Locate the cell with the specified text and output its (X, Y) center coordinate. 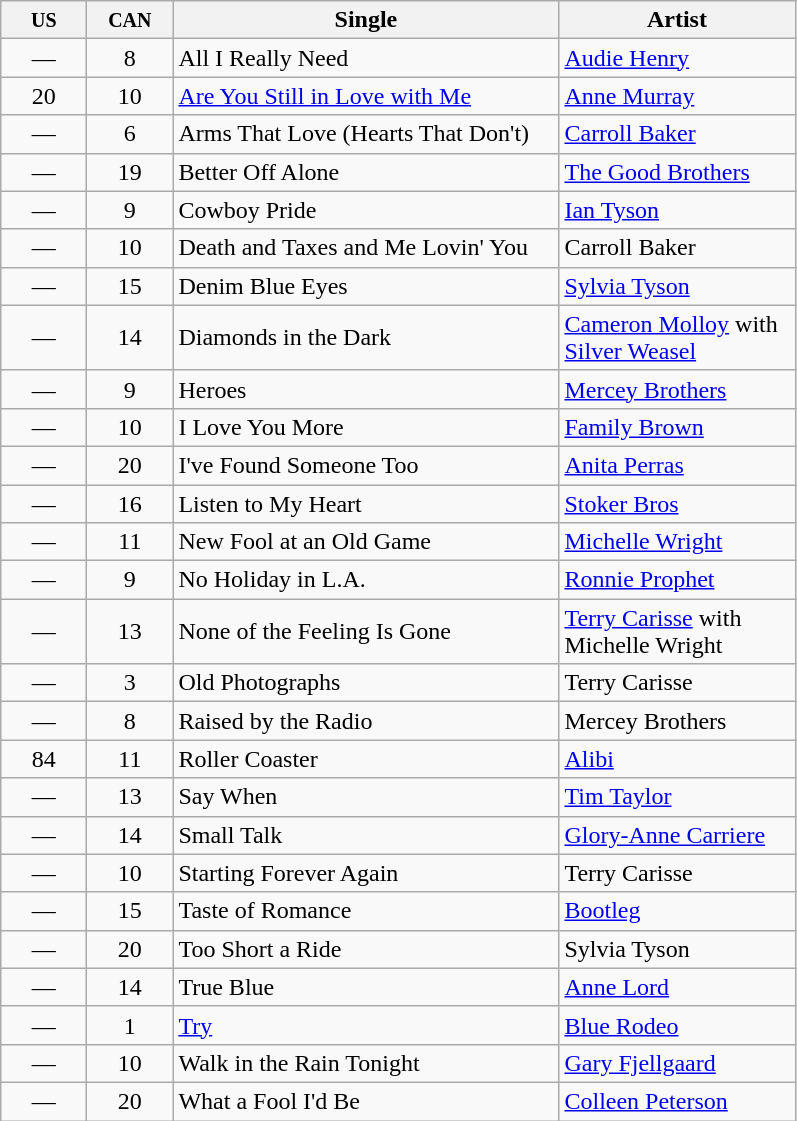
Tim Taylor (677, 797)
6 (130, 134)
Taste of Romance (366, 911)
Anita Perras (677, 465)
Glory-Anne Carriere (677, 835)
Try (366, 1025)
Anne Lord (677, 987)
Bootleg (677, 911)
Alibi (677, 759)
Terry Carisse with Michelle Wright (677, 632)
I've Found Someone Too (366, 465)
CAN (130, 20)
Say When (366, 797)
Blue Rodeo (677, 1025)
Artist (677, 20)
Too Short a Ride (366, 949)
Old Photographs (366, 683)
Starting Forever Again (366, 873)
New Fool at an Old Game (366, 542)
Arms That Love (Hearts That Don't) (366, 134)
3 (130, 683)
Audie Henry (677, 58)
Ian Tyson (677, 210)
None of the Feeling Is Gone (366, 632)
True Blue (366, 987)
84 (44, 759)
All I Really Need (366, 58)
Family Brown (677, 427)
No Holiday in L.A. (366, 580)
Are You Still in Love with Me (366, 96)
Death and Taxes and Me Lovin' You (366, 248)
Heroes (366, 389)
Gary Fjellgaard (677, 1063)
I Love You More (366, 427)
Better Off Alone (366, 172)
Ronnie Prophet (677, 580)
Diamonds in the Dark (366, 338)
16 (130, 503)
Small Talk (366, 835)
Cowboy Pride (366, 210)
Listen to My Heart (366, 503)
19 (130, 172)
1 (130, 1025)
Colleen Peterson (677, 1101)
Stoker Bros (677, 503)
What a Fool I'd Be (366, 1101)
Roller Coaster (366, 759)
Michelle Wright (677, 542)
US (44, 20)
Single (366, 20)
Anne Murray (677, 96)
Raised by the Radio (366, 721)
Cameron Molloy with Silver Weasel (677, 338)
The Good Brothers (677, 172)
Denim Blue Eyes (366, 286)
Walk in the Rain Tonight (366, 1063)
